Return the (X, Y) coordinate for the center point of the cell that contains the specified text.  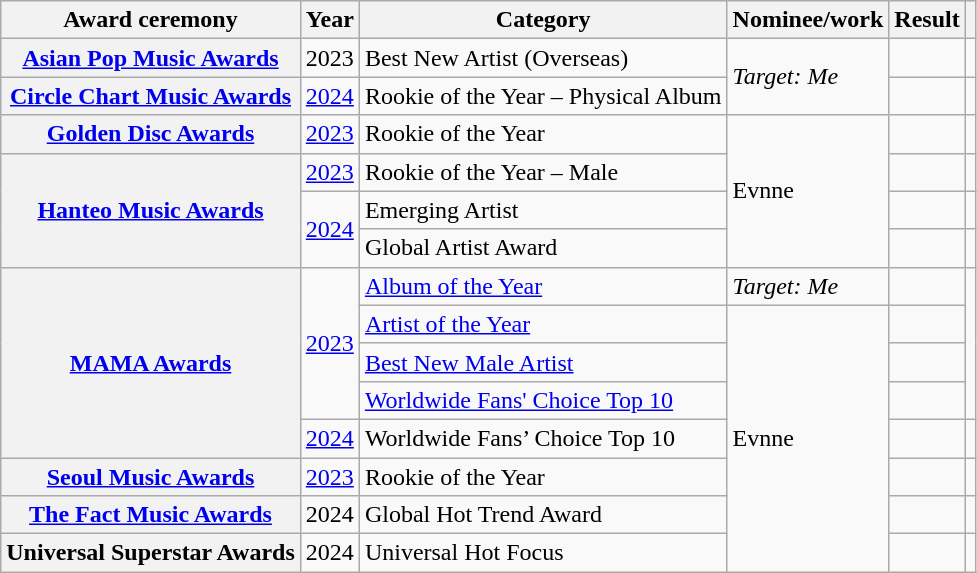
Category (543, 20)
Rookie of the Year – Male (543, 172)
Artist of the Year (543, 324)
Circle Chart Music Awards (151, 96)
Global Artist Award (543, 248)
Best New Artist (Overseas) (543, 58)
Best New Male Artist (543, 362)
Worldwide Fans’ Choice Top 10 (543, 438)
Album of the Year (543, 286)
MAMA Awards (151, 362)
Worldwide Fans' Choice Top 10 (543, 400)
Award ceremony (151, 20)
Emerging Artist (543, 210)
Universal Superstar Awards (151, 553)
Year (330, 20)
Nominee/work (808, 20)
Global Hot Trend Award (543, 515)
Result (927, 20)
Seoul Music Awards (151, 477)
Golden Disc Awards (151, 134)
Rookie of the Year – Physical Album (543, 96)
Hanteo Music Awards (151, 210)
Universal Hot Focus (543, 553)
Asian Pop Music Awards (151, 58)
The Fact Music Awards (151, 515)
